Return [X, Y] of the center of cell containing provided text 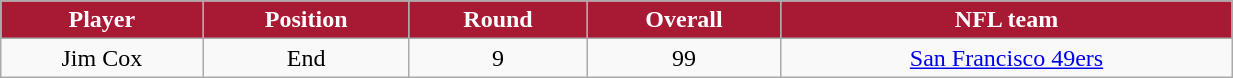
Round [498, 20]
Player [102, 20]
San Francisco 49ers [1006, 58]
Overall [684, 20]
99 [684, 58]
NFL team [1006, 20]
End [306, 58]
9 [498, 58]
Position [306, 20]
Jim Cox [102, 58]
